Output the [X, Y] coordinate of the center of the cell containing the given text.  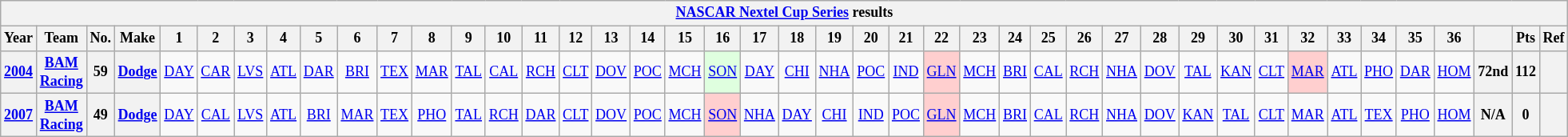
30 [1236, 38]
20 [871, 38]
N/A [1493, 115]
49 [101, 115]
NASCAR Nextel Cup Series results [785, 13]
32 [1307, 38]
16 [722, 38]
8 [432, 38]
26 [1084, 38]
25 [1049, 38]
5 [318, 38]
10 [503, 38]
Year [19, 38]
2 [216, 38]
23 [980, 38]
15 [685, 38]
0 [1526, 115]
29 [1198, 38]
13 [611, 38]
35 [1415, 38]
14 [647, 38]
27 [1122, 38]
72nd [1493, 72]
12 [575, 38]
9 [468, 38]
7 [395, 38]
28 [1160, 38]
19 [834, 38]
Make [137, 38]
6 [357, 38]
Team [61, 38]
34 [1379, 38]
33 [1344, 38]
Ref [1554, 38]
2007 [19, 115]
2004 [19, 72]
22 [941, 38]
11 [540, 38]
CAR [216, 72]
59 [101, 72]
31 [1271, 38]
17 [760, 38]
1 [179, 38]
24 [1015, 38]
36 [1455, 38]
No. [101, 38]
112 [1526, 72]
3 [251, 38]
4 [284, 38]
21 [906, 38]
Pts [1526, 38]
18 [797, 38]
